Identify which cell holds the provided text, then report its (x, y) central coordinate. 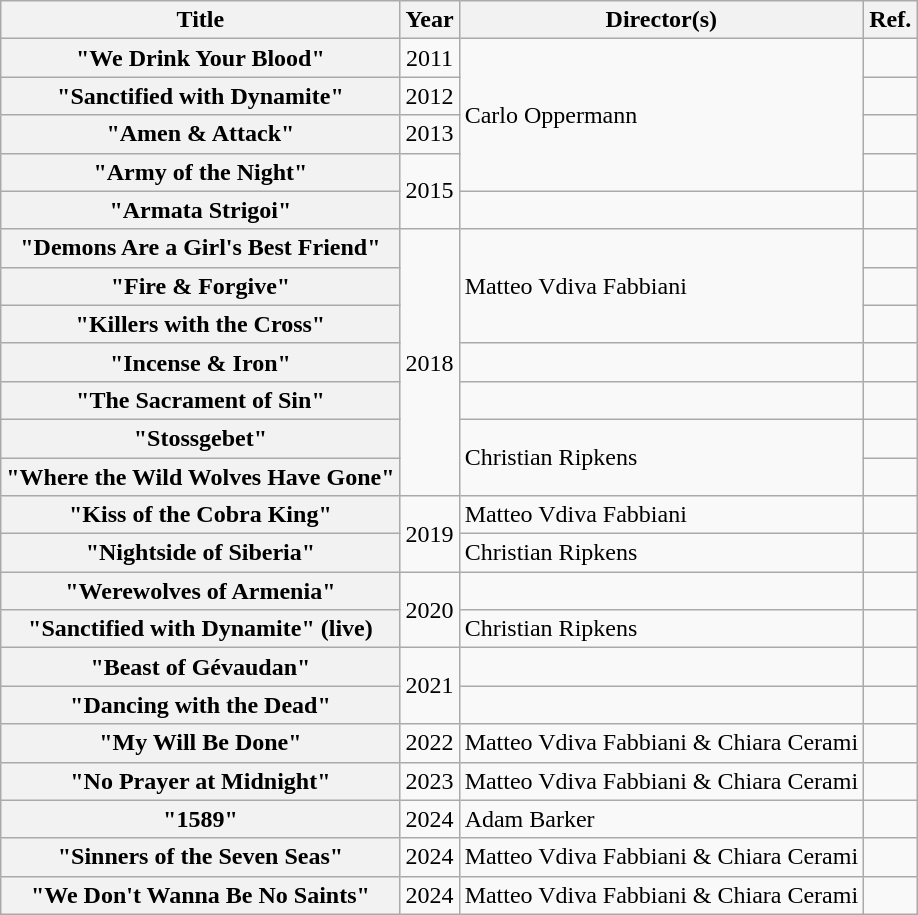
Ref. (890, 20)
"Sanctified with Dynamite" (200, 96)
2012 (430, 96)
"Kiss of the Cobra King" (200, 515)
2011 (430, 58)
2015 (430, 191)
2019 (430, 534)
"Beast of Gévaudan" (200, 667)
"Armata Strigoi" (200, 210)
"Nightside of Siberia" (200, 553)
2021 (430, 686)
"Where the Wild Wolves Have Gone" (200, 477)
"We Don't Wanna Be No Saints" (200, 895)
"No Prayer at Midnight" (200, 781)
"Fire & Forgive" (200, 286)
Year (430, 20)
"Killers with the Cross" (200, 324)
2013 (430, 134)
Director(s) (662, 20)
2022 (430, 743)
Adam Barker (662, 819)
2018 (430, 362)
"We Drink Your Blood" (200, 58)
"Amen & Attack" (200, 134)
"Demons Are a Girl's Best Friend" (200, 248)
"Sanctified with Dynamite" (live) (200, 629)
"Stossgebet" (200, 438)
"My Will Be Done" (200, 743)
2020 (430, 610)
Carlo Oppermann (662, 115)
"1589" (200, 819)
2023 (430, 781)
"Werewolves of Armenia" (200, 591)
"Army of the Night" (200, 172)
"Incense & Iron" (200, 362)
"Dancing with the Dead" (200, 705)
Title (200, 20)
"Sinners of the Seven Seas" (200, 857)
"The Sacrament of Sin" (200, 400)
